Capture the cell that displays the provided text and extract its (X, Y) central coordinate. 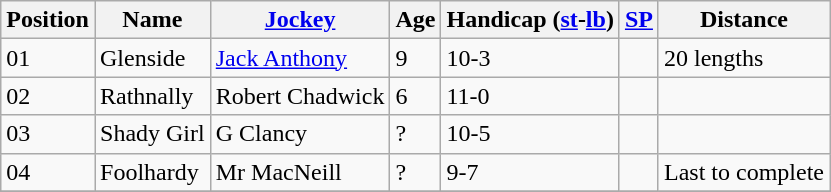
Robert Chadwick (300, 96)
Rathnally (152, 96)
03 (48, 134)
Foolhardy (152, 172)
Glenside (152, 58)
10-5 (530, 134)
10-3 (530, 58)
04 (48, 172)
20 lengths (744, 58)
11-0 (530, 96)
Handicap (st-lb) (530, 20)
G Clancy (300, 134)
Mr MacNeill (300, 172)
Age (416, 20)
Shady Girl (152, 134)
Last to complete (744, 172)
6 (416, 96)
9 (416, 58)
Jack Anthony (300, 58)
Name (152, 20)
9-7 (530, 172)
Position (48, 20)
SP (638, 20)
01 (48, 58)
Jockey (300, 20)
Distance (744, 20)
02 (48, 96)
